Return [x, y] of the center of cell containing provided text 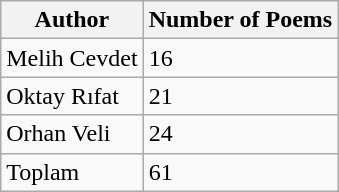
24 [240, 134]
Author [72, 20]
16 [240, 58]
Orhan Veli [72, 134]
21 [240, 96]
61 [240, 172]
Oktay Rıfat [72, 96]
Toplam [72, 172]
Number of Poems [240, 20]
Melih Cevdet [72, 58]
